For the text-containing cell, return its midpoint in (x, y) coordinate format. 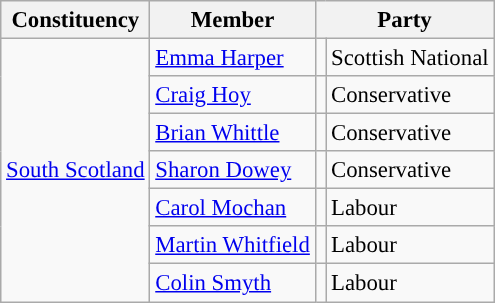
Colin Smyth (232, 283)
Emma Harper (232, 58)
Sharon Dowey (232, 170)
Martin Whitfield (232, 245)
Craig Hoy (232, 95)
Member (232, 20)
Constituency (76, 20)
Party (404, 20)
Brian Whittle (232, 133)
Scottish National (410, 58)
Carol Mochan (232, 208)
South Scotland (76, 170)
